Identify which cell holds the provided text, then report its [X, Y] central coordinate. 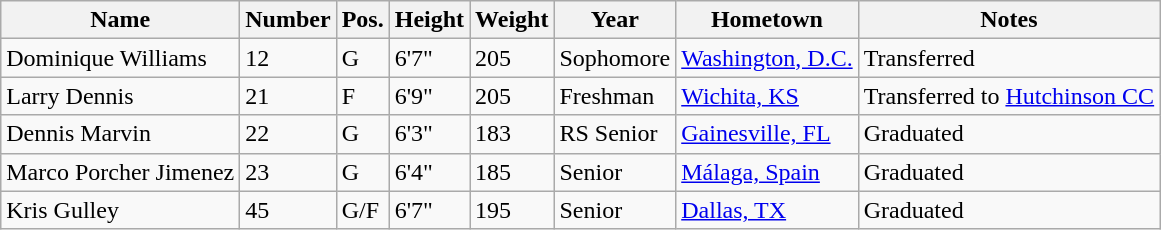
Dallas, TX [767, 210]
Notes [1009, 20]
Kris Gulley [120, 210]
6'9" [429, 96]
Year [615, 20]
Washington, D.C. [767, 58]
6'4" [429, 172]
Transferred [1009, 58]
Dominique Williams [120, 58]
Málaga, Spain [767, 172]
Larry Dennis [120, 96]
6'3" [429, 134]
12 [288, 58]
Name [120, 20]
183 [512, 134]
22 [288, 134]
185 [512, 172]
Transferred to Hutchinson CC [1009, 96]
195 [512, 210]
Hometown [767, 20]
Gainesville, FL [767, 134]
45 [288, 210]
Wichita, KS [767, 96]
G/F [362, 210]
Pos. [362, 20]
21 [288, 96]
Weight [512, 20]
Freshman [615, 96]
RS Senior [615, 134]
Dennis Marvin [120, 134]
Sophomore [615, 58]
Marco Porcher Jimenez [120, 172]
F [362, 96]
Number [288, 20]
Height [429, 20]
23 [288, 172]
